Provide the (x, y) coordinate of the cell's center where the given text is located.  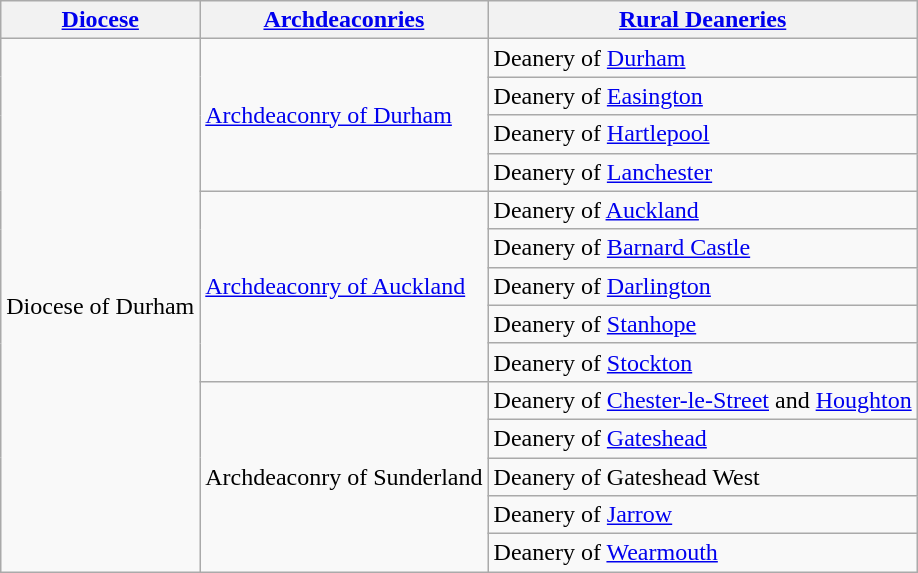
Deanery of Auckland (702, 210)
Archdeaconry of Sunderland (344, 476)
Diocese of Durham (100, 306)
Archdeaconry of Durham (344, 115)
Deanery of Chester-le-Street and Houghton (702, 400)
Diocese (100, 20)
Archdeaconry of Auckland (344, 286)
Rural Deaneries (702, 20)
Deanery of Durham (702, 58)
Archdeaconries (344, 20)
Deanery of Stanhope (702, 324)
Deanery of Darlington (702, 286)
Deanery of Wearmouth (702, 553)
Deanery of Stockton (702, 362)
Deanery of Hartlepool (702, 134)
Deanery of Barnard Castle (702, 248)
Deanery of Easington (702, 96)
Deanery of Jarrow (702, 515)
Deanery of Lanchester (702, 172)
Deanery of Gateshead (702, 438)
Deanery of Gateshead West (702, 477)
